Find where the given text appears and provide that cell's center as [X, Y] coordinate. 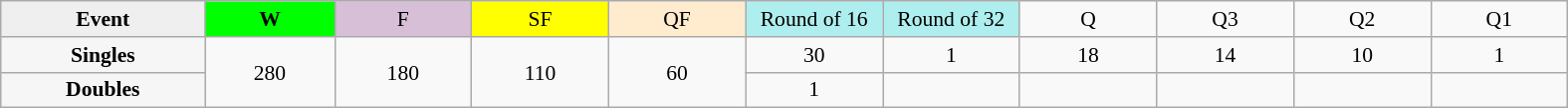
W [270, 19]
Event [104, 19]
60 [677, 72]
Doubles [104, 90]
SF [541, 19]
30 [814, 55]
Q [1088, 19]
18 [1088, 55]
QF [677, 19]
280 [270, 72]
10 [1362, 55]
Q2 [1362, 19]
F [403, 19]
180 [403, 72]
Q1 [1499, 19]
110 [541, 72]
Round of 16 [814, 19]
14 [1226, 55]
Singles [104, 55]
Q3 [1226, 19]
Round of 32 [951, 19]
